Capture the cell that displays the provided text and extract its (x, y) central coordinate. 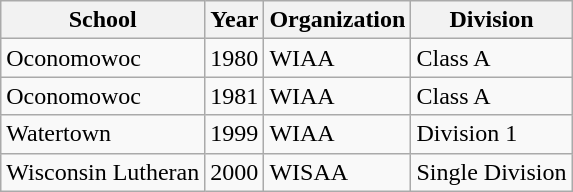
Watertown (103, 134)
2000 (234, 172)
1981 (234, 96)
Wisconsin Lutheran (103, 172)
Year (234, 20)
1980 (234, 58)
Organization (338, 20)
Division 1 (492, 134)
Division (492, 20)
1999 (234, 134)
Single Division (492, 172)
School (103, 20)
WISAA (338, 172)
